Capture the cell that displays the provided text and extract its (x, y) central coordinate. 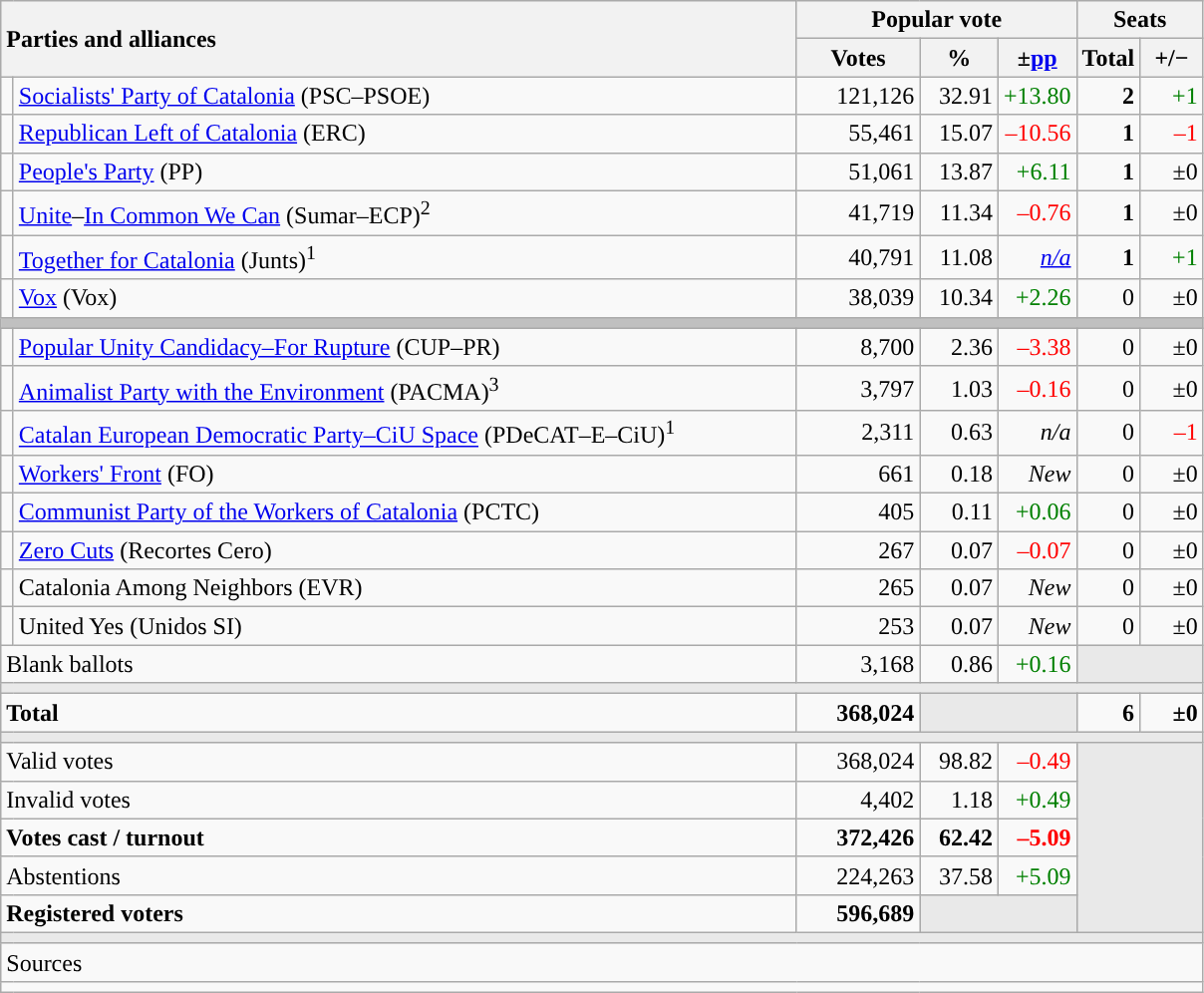
–0.49 (1037, 762)
–0.07 (1037, 550)
+0.16 (1037, 664)
37.58 (959, 875)
Abstentions (399, 875)
267 (858, 550)
–10.56 (1037, 134)
41,719 (858, 213)
Republican Left of Catalonia (ERC) (405, 134)
–3.38 (1037, 347)
+0.49 (1037, 800)
Seats (1140, 20)
8,700 (858, 347)
11.08 (959, 257)
Registered voters (399, 913)
2 (1108, 96)
0.86 (959, 664)
51,061 (858, 171)
Catalan European Democratic Party–CiU Space (PDeCAT–E–CiU)1 (405, 433)
62.42 (959, 837)
Catalonia Among Neighbors (EVR) (405, 588)
–0.16 (1037, 389)
596,689 (858, 913)
13.87 (959, 171)
0.11 (959, 512)
Invalid votes (399, 800)
Unite–In Common We Can (Sumar–ECP)2 (405, 213)
Animalist Party with the Environment (PACMA)3 (405, 389)
United Yes (Unidos SI) (405, 626)
±pp (1037, 58)
661 (858, 474)
Blank ballots (399, 664)
Zero Cuts (Recortes Cero) (405, 550)
405 (858, 512)
55,461 (858, 134)
Valid votes (399, 762)
–5.09 (1037, 837)
People's Party (PP) (405, 171)
1.03 (959, 389)
121,126 (858, 96)
2,311 (858, 433)
2.36 (959, 347)
40,791 (858, 257)
3,797 (858, 389)
32.91 (959, 96)
0.63 (959, 433)
Popular vote (937, 20)
98.82 (959, 762)
% (959, 58)
15.07 (959, 134)
265 (858, 588)
253 (858, 626)
Vox (Vox) (405, 298)
38,039 (858, 298)
11.34 (959, 213)
+6.11 (1037, 171)
Votes cast / turnout (399, 837)
4,402 (858, 800)
372,426 (858, 837)
+5.09 (1037, 875)
Socialists' Party of Catalonia (PSC–PSOE) (405, 96)
Parties and alliances (399, 39)
1.18 (959, 800)
+/− (1172, 58)
+2.26 (1037, 298)
Together for Catalonia (Junts)1 (405, 257)
3,168 (858, 664)
Workers' Front (FO) (405, 474)
–0.76 (1037, 213)
224,263 (858, 875)
Communist Party of the Workers of Catalonia (PCTC) (405, 512)
10.34 (959, 298)
Popular Unity Candidacy–For Rupture (CUP–PR) (405, 347)
Votes (858, 58)
+13.80 (1037, 96)
6 (1108, 713)
Sources (602, 962)
+0.06 (1037, 512)
0.18 (959, 474)
